Return the (x, y) coordinate for the center point of the cell that contains the specified text.  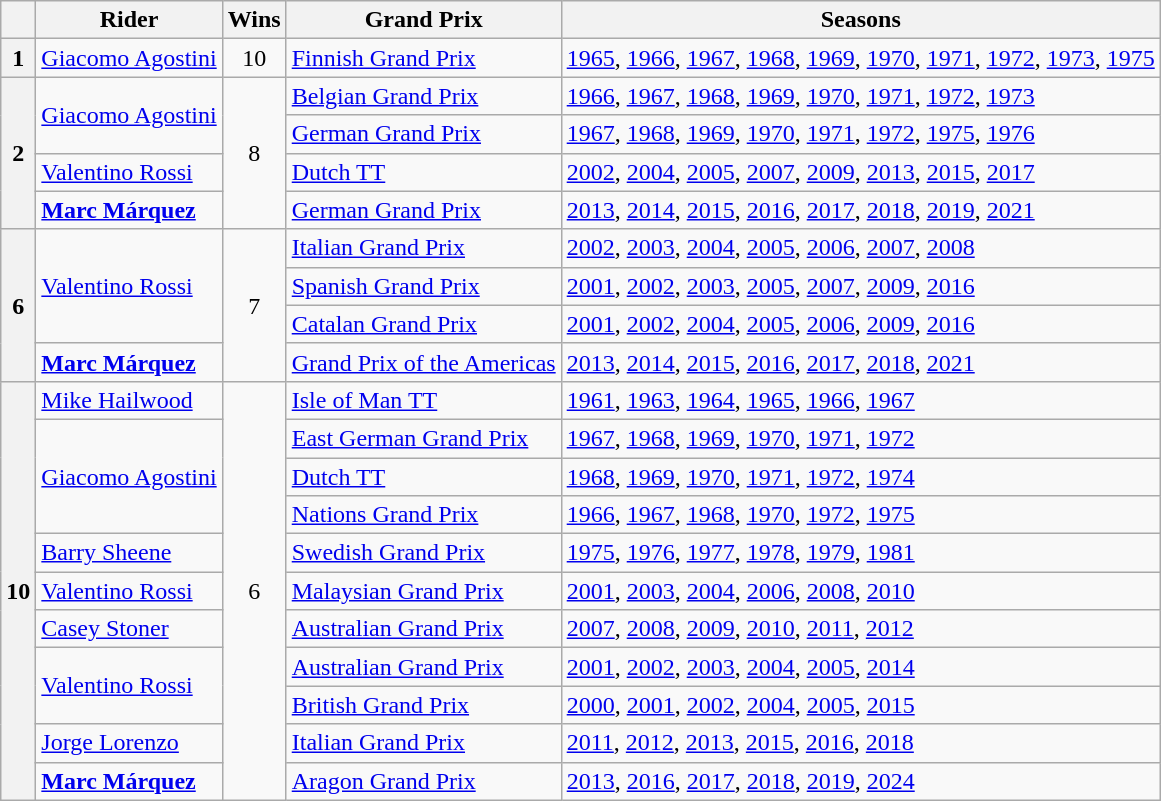
2 (18, 153)
1965, 1966, 1967, 1968, 1969, 1970, 1971, 1972, 1973, 1975 (860, 58)
Grand Prix of the Americas (424, 362)
1968, 1969, 1970, 1971, 1972, 1974 (860, 477)
East German Grand Prix (424, 438)
2001, 2002, 2004, 2005, 2006, 2009, 2016 (860, 324)
Malaysian Grand Prix (424, 591)
8 (254, 153)
Swedish Grand Prix (424, 553)
2011, 2012, 2013, 2015, 2016, 2018 (860, 743)
2002, 2003, 2004, 2005, 2006, 2007, 2008 (860, 248)
Grand Prix (424, 20)
Belgian Grand Prix (424, 96)
2007, 2008, 2009, 2010, 2011, 2012 (860, 629)
2001, 2002, 2003, 2005, 2007, 2009, 2016 (860, 286)
1967, 1968, 1969, 1970, 1971, 1972, 1975, 1976 (860, 134)
2013, 2016, 2017, 2018, 2019, 2024 (860, 781)
2001, 2002, 2003, 2004, 2005, 2014 (860, 667)
2013, 2014, 2015, 2016, 2017, 2018, 2021 (860, 362)
2001, 2003, 2004, 2006, 2008, 2010 (860, 591)
Seasons (860, 20)
British Grand Prix (424, 705)
2013, 2014, 2015, 2016, 2017, 2018, 2019, 2021 (860, 210)
Nations Grand Prix (424, 515)
Barry Sheene (129, 553)
Catalan Grand Prix (424, 324)
Aragon Grand Prix (424, 781)
1967, 1968, 1969, 1970, 1971, 1972 (860, 438)
2000, 2001, 2002, 2004, 2005, 2015 (860, 705)
Casey Stoner (129, 629)
Spanish Grand Prix (424, 286)
Isle of Man TT (424, 400)
1966, 1967, 1968, 1970, 1972, 1975 (860, 515)
1961, 1963, 1964, 1965, 1966, 1967 (860, 400)
Jorge Lorenzo (129, 743)
1975, 1976, 1977, 1978, 1979, 1981 (860, 553)
2002, 2004, 2005, 2007, 2009, 2013, 2015, 2017 (860, 172)
Mike Hailwood (129, 400)
1 (18, 58)
1966, 1967, 1968, 1969, 1970, 1971, 1972, 1973 (860, 96)
Rider (129, 20)
7 (254, 305)
Finnish Grand Prix (424, 58)
Wins (254, 20)
